From the cell containing the given text, extract its center point as [X, Y] coordinate. 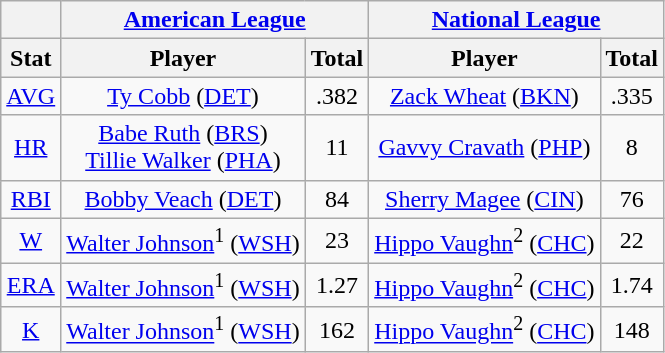
Stat [31, 58]
23 [337, 240]
Ty Cobb (DET) [183, 96]
National League [516, 20]
162 [337, 330]
Bobby Veach (DET) [183, 199]
1.74 [632, 286]
84 [337, 199]
1.27 [337, 286]
American League [215, 20]
W [31, 240]
.335 [632, 96]
HR [31, 148]
22 [632, 240]
Sherry Magee (CIN) [484, 199]
RBI [31, 199]
Zack Wheat (BKN) [484, 96]
8 [632, 148]
.382 [337, 96]
AVG [31, 96]
Gavvy Cravath (PHP) [484, 148]
11 [337, 148]
148 [632, 330]
K [31, 330]
76 [632, 199]
Babe Ruth (BRS)Tillie Walker (PHA) [183, 148]
ERA [31, 286]
